Find where the given text appears and provide that cell's center as [x, y] coordinate. 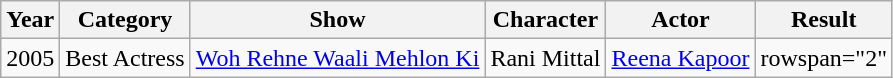
Result [824, 20]
Show [338, 20]
2005 [30, 58]
rowspan="2" [824, 58]
Reena Kapoor [680, 58]
Actor [680, 20]
Best Actress [125, 58]
Woh Rehne Waali Mehlon Ki [338, 58]
Rani Mittal [546, 58]
Category [125, 20]
Character [546, 20]
Year [30, 20]
